Extract the [X, Y] coordinate from the center of the cell holding the provided text.  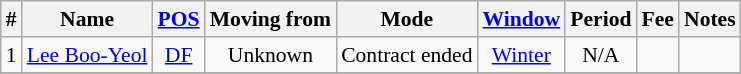
Fee [657, 19]
N/A [600, 55]
Lee Boo-Yeol [88, 55]
# [12, 19]
Period [600, 19]
Contract ended [406, 55]
Name [88, 19]
Notes [710, 19]
DF [179, 55]
POS [179, 19]
Moving from [270, 19]
1 [12, 55]
Winter [521, 55]
Window [521, 19]
Mode [406, 19]
Unknown [270, 55]
